Provide the [X, Y] coordinate of the cell's center where the given text is located.  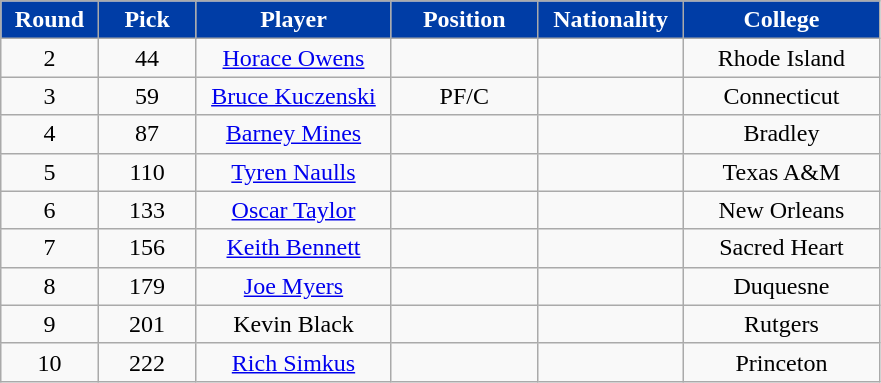
Kevin Black [294, 324]
Tyren Naulls [294, 172]
Connecticut [782, 96]
Keith Bennett [294, 248]
College [782, 20]
9 [50, 324]
Duquesne [782, 286]
Pick [147, 20]
Princeton [782, 362]
Texas A&M [782, 172]
Joe Myers [294, 286]
New Orleans [782, 210]
5 [50, 172]
8 [50, 286]
PF/C [464, 96]
Horace Owens [294, 58]
179 [147, 286]
Rutgers [782, 324]
201 [147, 324]
Sacred Heart [782, 248]
133 [147, 210]
Oscar Taylor [294, 210]
Barney Mines [294, 134]
6 [50, 210]
Round [50, 20]
Nationality [610, 20]
222 [147, 362]
Position [464, 20]
4 [50, 134]
7 [50, 248]
Rhode Island [782, 58]
44 [147, 58]
3 [50, 96]
10 [50, 362]
Player [294, 20]
59 [147, 96]
Bradley [782, 134]
156 [147, 248]
Bruce Kuczenski [294, 96]
Rich Simkus [294, 362]
87 [147, 134]
110 [147, 172]
2 [50, 58]
